Return the [x, y] coordinate for the center point of the cell that contains the specified text.  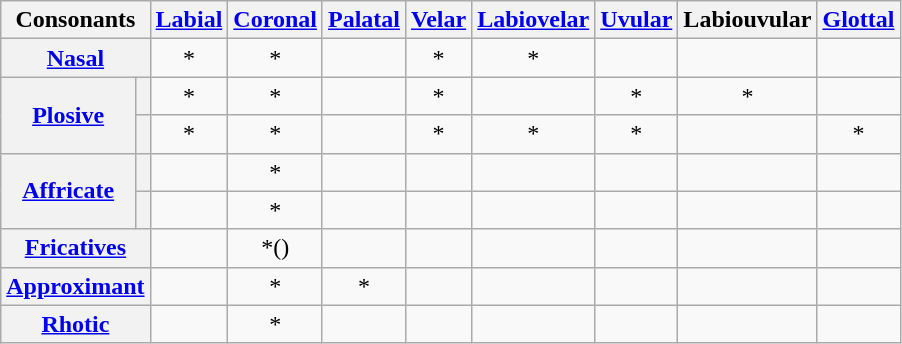
Plosive [68, 115]
Affricate [68, 191]
Approximant [76, 286]
Nasal [76, 58]
Consonants [76, 20]
Rhotic [76, 324]
*() [276, 248]
Coronal [276, 20]
Labial [189, 20]
Uvular [636, 20]
Velar [439, 20]
Palatal [364, 20]
Labiovelar [534, 20]
Fricatives [76, 248]
Labiouvular [748, 20]
Glottal [858, 20]
